Capture the cell that displays the provided text and extract its [X, Y] central coordinate. 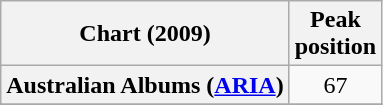
Chart (2009) [145, 34]
Peak position [335, 34]
67 [335, 85]
Australian Albums (ARIA) [145, 85]
